Pinpoint the cell where the given text exists, returning its [X, Y] midpoint coordinate. 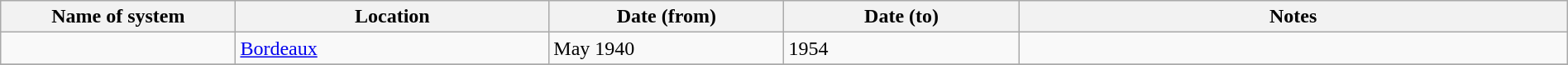
Date (from) [667, 17]
1954 [901, 48]
Location [392, 17]
Name of system [118, 17]
Notes [1293, 17]
Bordeaux [392, 48]
May 1940 [667, 48]
Date (to) [901, 17]
